Extract the [X, Y] coordinate from the center of the cell holding the provided text.  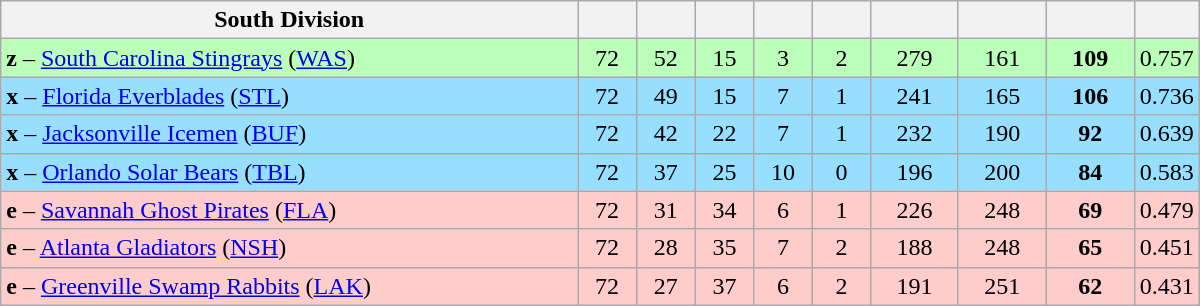
0.431 [1166, 286]
251 [1002, 286]
279 [915, 58]
3 [784, 58]
65 [1090, 248]
0.757 [1166, 58]
196 [915, 172]
241 [915, 96]
226 [915, 210]
22 [724, 134]
92 [1090, 134]
42 [666, 134]
10 [784, 172]
28 [666, 248]
69 [1090, 210]
x – Jacksonville Icemen (BUF) [290, 134]
191 [915, 286]
188 [915, 248]
0.639 [1166, 134]
34 [724, 210]
161 [1002, 58]
0.736 [1166, 96]
0.451 [1166, 248]
31 [666, 210]
z – South Carolina Stingrays (WAS) [290, 58]
0.479 [1166, 210]
e – Atlanta Gladiators (NSH) [290, 248]
109 [1090, 58]
x – Orlando Solar Bears (TBL) [290, 172]
190 [1002, 134]
165 [1002, 96]
62 [1090, 286]
106 [1090, 96]
e – Savannah Ghost Pirates (FLA) [290, 210]
e – Greenville Swamp Rabbits (LAK) [290, 286]
x – Florida Everblades (STL) [290, 96]
25 [724, 172]
49 [666, 96]
52 [666, 58]
35 [724, 248]
200 [1002, 172]
232 [915, 134]
0 [841, 172]
84 [1090, 172]
0.583 [1166, 172]
27 [666, 286]
South Division [290, 20]
